Extract the [x, y] coordinate from the center of the cell holding the provided text.  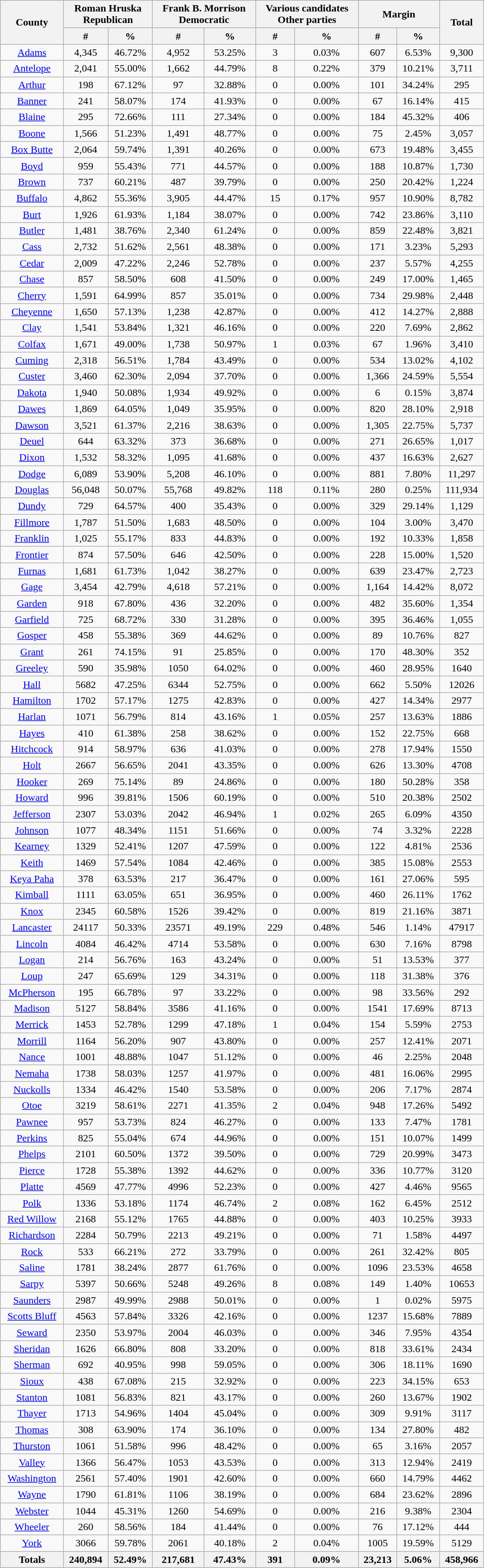
26.11% [418, 895]
26.65% [418, 441]
12.41% [418, 1041]
2,318 [86, 360]
36.46% [418, 619]
3871 [461, 911]
2877 [178, 1268]
4.81% [418, 846]
48.42% [230, 1446]
46.27% [230, 1122]
Merrick [32, 1025]
45.32% [418, 117]
39.42% [230, 911]
64.05% [130, 409]
214 [86, 960]
1257 [178, 1073]
Holt [32, 765]
24117 [86, 927]
55.36% [130, 198]
28.95% [418, 668]
1,465 [461, 279]
2057 [461, 1446]
3,711 [461, 69]
41.68% [230, 457]
5,293 [461, 247]
2987 [86, 1300]
66.21% [130, 1251]
3219 [86, 1106]
1096 [378, 1268]
Washington [32, 1478]
Hamilton [32, 700]
1,940 [86, 393]
Dawes [32, 409]
Platte [32, 1187]
2048 [461, 1057]
827 [461, 636]
379 [378, 69]
1738 [86, 1073]
1077 [86, 830]
Lancaster [32, 927]
3,821 [461, 231]
4,255 [461, 263]
Sheridan [32, 1349]
5127 [86, 1009]
Box Butte [32, 149]
51.12% [230, 1057]
1886 [461, 717]
639 [378, 571]
Hayes [32, 733]
7.16% [418, 943]
133 [378, 1122]
1,042 [178, 571]
67.08% [130, 1381]
52.41% [130, 846]
249 [378, 279]
54.69% [230, 1511]
Totals [32, 1559]
19.59% [418, 1543]
1.58% [418, 1235]
1329 [86, 846]
1,591 [86, 295]
44.47% [230, 198]
458 [86, 636]
4658 [461, 1268]
72.66% [130, 117]
1,532 [86, 457]
2307 [86, 814]
17.94% [418, 749]
16.63% [418, 457]
833 [178, 539]
533 [86, 1251]
33.20% [230, 1349]
0.09% [326, 1559]
438 [86, 1381]
Sioux [32, 1381]
151 [378, 1138]
47.18% [230, 1025]
58.61% [130, 1106]
1690 [461, 1365]
192 [378, 539]
2419 [461, 1462]
129 [178, 976]
52.75% [230, 684]
4350 [461, 814]
42.50% [230, 555]
Perkins [32, 1138]
Jefferson [32, 814]
Dundy [32, 506]
17.69% [418, 1009]
58.03% [130, 1073]
825 [86, 1138]
19.48% [418, 149]
Clay [32, 328]
Colfax [32, 344]
1,541 [86, 328]
2,064 [86, 149]
44.96% [230, 1138]
24.86% [230, 782]
50.66% [130, 1284]
Dawson [32, 425]
8,782 [461, 198]
36.47% [230, 879]
2,561 [178, 247]
36.10% [230, 1430]
Various candidatesOther parties [306, 14]
306 [378, 1365]
16.06% [418, 1073]
2042 [178, 814]
Furnas [32, 571]
42.46% [230, 863]
1762 [461, 895]
53.84% [130, 328]
737 [86, 182]
229 [275, 927]
1005 [378, 1543]
3473 [461, 1154]
206 [378, 1089]
907 [178, 1041]
1,025 [86, 539]
9.91% [418, 1413]
674 [178, 1138]
104 [378, 522]
39.81% [130, 798]
5,737 [461, 425]
1,164 [378, 587]
Hall [32, 684]
220 [378, 328]
53.25% [230, 52]
36.95% [230, 895]
51.58% [130, 1446]
2,627 [461, 457]
12.94% [418, 1462]
1902 [461, 1397]
309 [378, 1413]
4996 [178, 1187]
43.80% [230, 1041]
0.22% [326, 69]
14.42% [418, 587]
13.63% [418, 717]
437 [378, 457]
57.13% [130, 312]
1,926 [86, 214]
215 [178, 1381]
2874 [461, 1089]
Greeley [32, 668]
37.70% [230, 376]
2004 [178, 1333]
55.43% [130, 166]
4084 [86, 943]
292 [461, 992]
53.97% [130, 1333]
1640 [461, 668]
38.27% [230, 571]
819 [378, 911]
10.87% [418, 166]
60.21% [130, 182]
Franklin [32, 539]
10.77% [418, 1170]
1366 [86, 1462]
369 [178, 636]
2,009 [86, 263]
49.92% [230, 393]
2.25% [418, 1057]
38.76% [130, 231]
46.72% [130, 52]
43.53% [230, 1462]
2350 [86, 1333]
1,683 [178, 522]
52.49% [130, 1559]
7.17% [418, 1089]
308 [86, 1430]
Scotts Bluff [32, 1316]
10.33% [418, 539]
32.92% [230, 1381]
3326 [178, 1316]
2,246 [178, 263]
487 [178, 182]
1084 [178, 863]
336 [378, 1170]
56.20% [130, 1041]
18.11% [418, 1365]
1047 [178, 1057]
1,321 [178, 328]
2667 [86, 765]
42.16% [230, 1316]
Total [461, 22]
391 [275, 1559]
35.43% [230, 506]
2753 [461, 1025]
1,869 [86, 409]
1,738 [178, 344]
47.25% [130, 684]
66.80% [130, 1349]
820 [378, 409]
395 [378, 619]
859 [378, 231]
626 [378, 765]
24.59% [418, 376]
250 [378, 182]
1164 [86, 1041]
McPherson [32, 992]
35.95% [230, 409]
269 [86, 782]
91 [178, 652]
32.42% [418, 1251]
Dodge [32, 474]
1506 [178, 798]
Thurston [32, 1446]
49.00% [130, 344]
Banner [32, 101]
66.78% [130, 992]
1765 [178, 1219]
1081 [86, 1397]
5397 [86, 1284]
534 [378, 360]
33.79% [230, 1251]
646 [178, 555]
45.31% [130, 1511]
58.97% [130, 749]
1,934 [178, 393]
County [32, 22]
1260 [178, 1511]
29.14% [418, 506]
27.80% [418, 1430]
14.34% [418, 700]
Richardson [32, 1235]
74.15% [130, 652]
Frontier [32, 555]
31.28% [230, 619]
595 [461, 879]
1499 [461, 1138]
55.00% [130, 69]
313 [378, 1462]
Nuckolls [32, 1089]
20.38% [418, 798]
Stanton [32, 1397]
2512 [461, 1203]
60.19% [230, 798]
38.24% [130, 1268]
58.07% [130, 101]
134 [378, 1430]
39.50% [230, 1154]
161 [378, 879]
2,340 [178, 231]
62.30% [130, 376]
50.28% [418, 782]
216 [378, 1511]
67.12% [130, 85]
21.16% [418, 911]
7.95% [418, 1333]
5129 [461, 1543]
373 [178, 441]
1061 [86, 1446]
5,554 [461, 376]
57.54% [130, 863]
57.40% [130, 1478]
1299 [178, 1025]
412 [378, 312]
1,391 [178, 149]
1550 [461, 749]
43.17% [230, 1397]
Douglas [32, 490]
1071 [86, 717]
Wayne [32, 1494]
40.18% [230, 1543]
223 [378, 1381]
6,089 [86, 474]
1336 [86, 1203]
1,055 [461, 619]
47.59% [230, 846]
57.21% [230, 587]
8713 [461, 1009]
1,787 [86, 522]
5.57% [418, 263]
122 [378, 846]
14.79% [418, 1478]
25.85% [230, 652]
Webster [32, 1511]
42.79% [130, 587]
2995 [461, 1073]
410 [86, 733]
Boone [32, 133]
39.79% [230, 182]
Madison [32, 1009]
50.97% [230, 344]
46 [378, 1057]
9565 [461, 1187]
Cherry [32, 295]
76 [378, 1527]
10.76% [418, 636]
2,862 [461, 328]
Cass [32, 247]
15.68% [418, 1316]
Roman HruskaRepublican [108, 14]
Morrill [32, 1041]
3,057 [461, 133]
163 [178, 960]
330 [178, 619]
44.88% [230, 1219]
378 [86, 879]
608 [178, 279]
1,366 [378, 376]
1.40% [418, 1284]
48.88% [130, 1057]
63.53% [130, 879]
64.57% [130, 506]
914 [86, 749]
154 [378, 1025]
824 [178, 1122]
Red Willow [32, 1219]
1541 [378, 1009]
241 [86, 101]
1,224 [461, 182]
644 [86, 441]
40.95% [130, 1365]
358 [461, 782]
35.01% [230, 295]
Arthur [32, 85]
2553 [461, 863]
34.15% [418, 1381]
1469 [86, 863]
111,934 [461, 490]
1,481 [86, 231]
111 [178, 117]
Cedar [32, 263]
959 [86, 166]
Otoe [32, 1106]
Thayer [32, 1413]
1044 [86, 1511]
33.61% [418, 1349]
Burt [32, 214]
Pierce [32, 1170]
1237 [378, 1316]
56.47% [130, 1462]
55.17% [130, 539]
48.38% [230, 247]
61.81% [130, 1494]
20.99% [418, 1154]
668 [461, 733]
Thomas [32, 1430]
2228 [461, 830]
42.83% [230, 700]
3,874 [461, 393]
2,041 [86, 69]
51 [378, 960]
3.16% [418, 1446]
38.63% [230, 425]
48.77% [230, 133]
54.96% [130, 1413]
7889 [461, 1316]
5248 [178, 1284]
385 [378, 863]
13.67% [418, 1397]
2988 [178, 1300]
61.38% [130, 733]
3 [275, 52]
23.86% [418, 214]
1,566 [86, 133]
Valley [32, 1462]
188 [378, 166]
59.05% [230, 1365]
3933 [461, 1219]
59.74% [130, 149]
98 [378, 992]
5.50% [418, 684]
Keya Paha [32, 879]
Dakota [32, 393]
684 [378, 1494]
12026 [461, 684]
38.62% [230, 733]
0.17% [326, 198]
481 [378, 1073]
15.08% [418, 863]
47.22% [130, 263]
10.21% [418, 69]
2,732 [86, 247]
4.46% [418, 1187]
3.32% [418, 830]
Pawnee [32, 1122]
Butler [32, 231]
734 [378, 295]
Lincoln [32, 943]
Harlan [32, 717]
2,448 [461, 295]
3.23% [418, 247]
Buffalo [32, 198]
444 [461, 1527]
13.02% [418, 360]
46.94% [230, 814]
Adams [32, 52]
1,858 [461, 539]
1275 [178, 700]
874 [86, 555]
17.12% [418, 1527]
1174 [178, 1203]
4462 [461, 1478]
171 [378, 247]
1790 [86, 1494]
41.03% [230, 749]
228 [378, 555]
Hooker [32, 782]
33.22% [230, 992]
9,300 [461, 52]
1,184 [178, 214]
43.49% [230, 360]
2,216 [178, 425]
3117 [461, 1413]
162 [378, 1203]
5682 [86, 684]
948 [378, 1106]
27.06% [418, 879]
1151 [178, 830]
1,049 [178, 409]
1404 [178, 1413]
57.84% [130, 1316]
Seward [32, 1333]
1053 [178, 1462]
56.51% [130, 360]
4,345 [86, 52]
8,072 [461, 587]
376 [461, 976]
32.20% [230, 603]
75.14% [130, 782]
805 [461, 1251]
Brown [32, 182]
1,784 [178, 360]
2271 [178, 1106]
5,208 [178, 474]
53.18% [130, 1203]
40.26% [230, 149]
Polk [32, 1203]
51.66% [230, 830]
5.59% [418, 1025]
278 [378, 749]
50.01% [230, 1300]
42.87% [230, 312]
4497 [461, 1235]
Margin [399, 14]
Saunders [32, 1300]
50.33% [130, 927]
55,768 [178, 490]
636 [178, 749]
13.30% [418, 765]
2434 [461, 1349]
2502 [461, 798]
Kimball [32, 895]
61.24% [230, 231]
1,354 [461, 603]
808 [178, 1349]
0.15% [418, 393]
41.35% [230, 1106]
2,094 [178, 376]
38.07% [230, 214]
16.14% [418, 101]
63.90% [130, 1430]
821 [178, 1397]
71 [378, 1235]
1,650 [86, 312]
Blaine [32, 117]
Loup [32, 976]
Kearney [32, 846]
1,238 [178, 312]
180 [378, 782]
31.38% [418, 976]
918 [86, 603]
1392 [178, 1170]
406 [461, 117]
46.74% [230, 1203]
48.34% [130, 830]
4714 [178, 943]
3,410 [461, 344]
York [32, 1543]
48.50% [230, 522]
60.58% [130, 911]
Nemaha [32, 1073]
Grant [32, 652]
1,662 [178, 69]
38.19% [230, 1494]
43.16% [230, 717]
41.44% [230, 1527]
101 [378, 85]
51.50% [130, 522]
63.32% [130, 441]
237 [378, 263]
56.65% [130, 765]
33.56% [418, 992]
Cheyenne [32, 312]
1,305 [378, 425]
Keith [32, 863]
6.45% [418, 1203]
34.31% [230, 976]
68.72% [130, 619]
1372 [178, 1154]
0.05% [326, 717]
2,888 [461, 312]
Hitchcock [32, 749]
217,681 [178, 1559]
651 [178, 895]
48.30% [418, 652]
5.06% [418, 1559]
46.03% [230, 1333]
662 [378, 684]
415 [461, 101]
13.53% [418, 960]
2561 [86, 1478]
3,521 [86, 425]
17.00% [418, 279]
2101 [86, 1154]
329 [378, 506]
170 [378, 652]
9.38% [418, 1511]
1702 [86, 700]
3.00% [418, 522]
51.62% [130, 247]
57.50% [130, 555]
1207 [178, 846]
2977 [461, 700]
58.84% [130, 1009]
5975 [461, 1300]
2,723 [461, 571]
272 [178, 1251]
630 [378, 943]
1901 [178, 1478]
53.73% [130, 1122]
63.05% [130, 895]
2,918 [461, 409]
10.25% [418, 1219]
458,966 [461, 1559]
58.50% [130, 279]
61.37% [130, 425]
Dixon [32, 457]
Fillmore [32, 522]
271 [378, 441]
Howard [32, 798]
7.69% [418, 328]
2896 [461, 1494]
28.10% [418, 409]
56.83% [130, 1397]
60.50% [130, 1154]
29.98% [418, 295]
44.83% [230, 539]
0.11% [326, 490]
23.62% [418, 1494]
1,671 [86, 344]
45.04% [230, 1413]
3,470 [461, 522]
53.03% [130, 814]
46.16% [230, 328]
590 [86, 668]
1,520 [461, 555]
546 [378, 927]
1,730 [461, 166]
5492 [461, 1106]
0.25% [418, 490]
1,491 [178, 133]
4,618 [178, 587]
46.10% [230, 474]
51.23% [130, 133]
3066 [86, 1543]
1,095 [178, 457]
6.53% [418, 52]
Phelps [32, 1154]
149 [378, 1284]
2213 [178, 1235]
653 [461, 1381]
58.32% [130, 457]
Wheeler [32, 1527]
881 [378, 474]
41.50% [230, 279]
41.97% [230, 1073]
4563 [86, 1316]
8798 [461, 943]
346 [378, 1333]
1713 [86, 1413]
2304 [461, 1511]
4,102 [461, 360]
14.27% [418, 312]
7.80% [418, 474]
352 [461, 652]
23571 [178, 927]
Rock [32, 1251]
280 [378, 490]
2284 [86, 1235]
2.45% [418, 133]
11,297 [461, 474]
47.43% [230, 1559]
56.79% [130, 717]
Custer [32, 376]
152 [378, 733]
673 [378, 149]
55.12% [130, 1219]
Sherman [32, 1365]
1106 [178, 1494]
692 [86, 1365]
Chase [32, 279]
Logan [32, 960]
2345 [86, 911]
3,454 [86, 587]
56.76% [130, 960]
50.08% [130, 393]
15 [275, 198]
Deuel [32, 441]
32.88% [230, 85]
1.96% [418, 344]
3,905 [178, 198]
49.26% [230, 1284]
258 [178, 733]
50.79% [130, 1235]
65 [378, 1446]
1,129 [461, 506]
818 [378, 1349]
7.47% [418, 1122]
15.00% [418, 555]
6.09% [418, 814]
2061 [178, 1543]
4,952 [178, 52]
3586 [178, 1009]
1728 [86, 1170]
436 [178, 603]
265 [378, 814]
23.47% [418, 571]
50.07% [130, 490]
10.90% [418, 198]
0.48% [326, 927]
510 [378, 798]
998 [178, 1365]
57.17% [130, 700]
10653 [461, 1284]
53.90% [130, 474]
10.07% [418, 1138]
Nance [32, 1057]
2071 [461, 1041]
240,894 [86, 1559]
3,110 [461, 214]
6344 [178, 684]
725 [86, 619]
49.19% [230, 927]
61.76% [230, 1268]
403 [378, 1219]
1111 [86, 895]
Antelope [32, 69]
1626 [86, 1349]
56,048 [86, 490]
67.80% [130, 603]
49.21% [230, 1235]
Johnson [32, 830]
Sarpy [32, 1284]
35.60% [418, 603]
771 [178, 166]
3,455 [461, 149]
3120 [461, 1170]
1453 [86, 1025]
2168 [86, 1219]
34.24% [418, 85]
Boyd [32, 166]
607 [378, 52]
1540 [178, 1089]
75 [378, 133]
217 [178, 879]
41.16% [230, 1009]
35.98% [130, 668]
52.23% [230, 1187]
49.99% [130, 1300]
59.78% [130, 1543]
17.26% [418, 1106]
Knox [32, 911]
1334 [86, 1089]
22.48% [418, 231]
247 [86, 976]
2041 [178, 765]
64.02% [230, 668]
49.82% [230, 490]
742 [378, 214]
Gosper [32, 636]
1526 [178, 911]
195 [86, 992]
Cuming [32, 360]
1,681 [86, 571]
198 [86, 85]
2536 [461, 846]
814 [178, 717]
1,017 [461, 441]
6 [378, 393]
47.77% [130, 1187]
Garfield [32, 619]
Frank B. MorrisonDemocratic [204, 14]
36.68% [230, 441]
4569 [86, 1187]
27.34% [230, 117]
42.60% [230, 1478]
4,862 [86, 198]
400 [178, 506]
64.99% [130, 295]
377 [461, 960]
4354 [461, 1333]
44.79% [230, 69]
43.35% [230, 765]
23,213 [378, 1559]
1001 [86, 1057]
47917 [461, 927]
61.93% [130, 214]
Gage [32, 587]
Garden [32, 603]
1050 [178, 668]
58.56% [130, 1527]
65.69% [130, 976]
1.14% [418, 927]
55.04% [130, 1138]
Saline [32, 1268]
74 [378, 830]
4708 [461, 765]
23.53% [418, 1268]
41.93% [230, 101]
44.57% [230, 166]
61.73% [130, 571]
660 [378, 1478]
43.24% [230, 960]
3,460 [86, 376]
20.42% [418, 182]
